From the cell containing the given text, extract its center point as [x, y] coordinate. 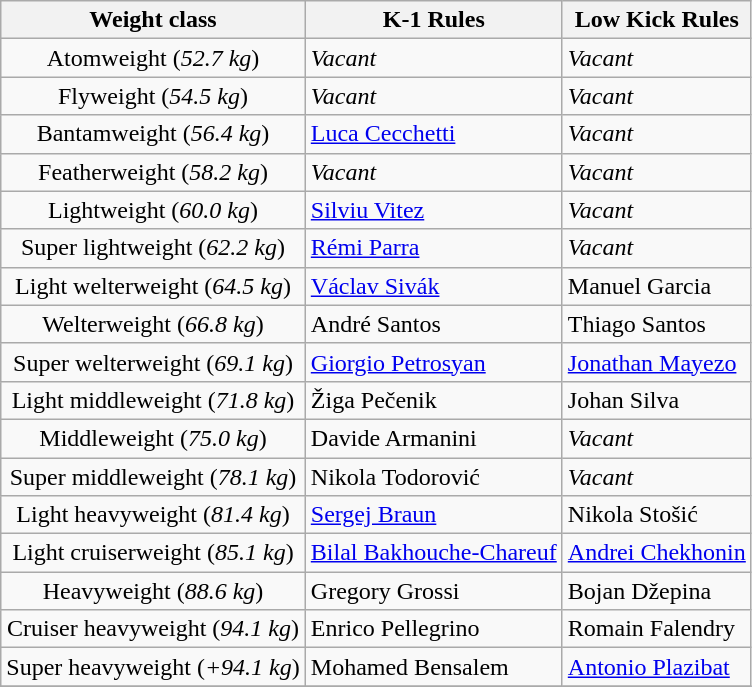
Flyweight (54.5 kg) [154, 96]
Andrei Chekhonin [656, 553]
K-1 Rules [434, 20]
Light heavyweight (81.4 kg) [154, 515]
Welterweight (66.8 kg) [154, 324]
Low Kick Rules [656, 20]
Nikola Todorović [434, 477]
Cruiser heavyweight (94.1 kg) [154, 629]
Antonio Plazibat [656, 667]
Rémi Parra [434, 248]
Enrico Pellegrino [434, 629]
Heavyweight (88.6 kg) [154, 591]
Light welterweight (64.5 kg) [154, 286]
Bojan Džepina [656, 591]
Gregory Grossi [434, 591]
Lightweight (60.0 kg) [154, 210]
Žiga Pečenik [434, 400]
Davide Armanini [434, 438]
Thiago Santos [656, 324]
Nikola Stošić [656, 515]
Bilal Bakhouche-Chareuf [434, 553]
Weight class [154, 20]
Jonathan Mayezo [656, 362]
Super lightweight (62.2 kg) [154, 248]
Featherweight (58.2 kg) [154, 172]
Romain Falendry [656, 629]
Bantamweight (56.4 kg) [154, 134]
Super middleweight (78.1 kg) [154, 477]
Atomweight (52.7 kg) [154, 58]
Light cruiserweight (85.1 kg) [154, 553]
Silviu Vitez [434, 210]
Giorgio Petrosyan [434, 362]
Václav Sivák [434, 286]
Light middleweight (71.8 kg) [154, 400]
Super heavyweight (+94.1 kg) [154, 667]
Middleweight (75.0 kg) [154, 438]
Super welterweight (69.1 kg) [154, 362]
Johan Silva [656, 400]
Manuel Garcia [656, 286]
André Santos [434, 324]
Mohamed Bensalem [434, 667]
Luca Cecchetti [434, 134]
Sergej Braun [434, 515]
